Detect which cell encompasses the target text, then output its (x, y) center coordinate. 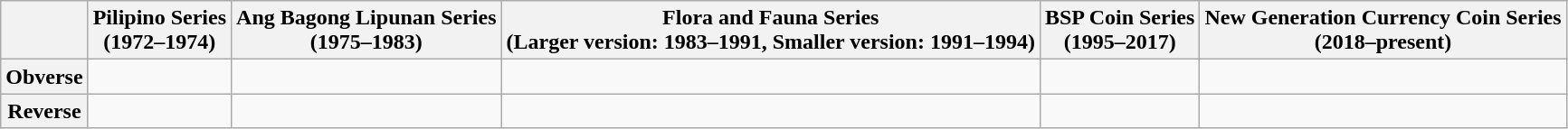
Reverse (44, 111)
Obverse (44, 77)
Ang Bagong Lipunan Series(1975–1983) (366, 31)
BSP Coin Series(1995–2017) (1119, 31)
New Generation Currency Coin Series(2018–present) (1383, 31)
Pilipino Series(1972–1974) (159, 31)
Flora and Fauna Series(Larger version: 1983–1991, Smaller version: 1991–1994) (771, 31)
